For the text-containing cell, return its midpoint in [X, Y] coordinate format. 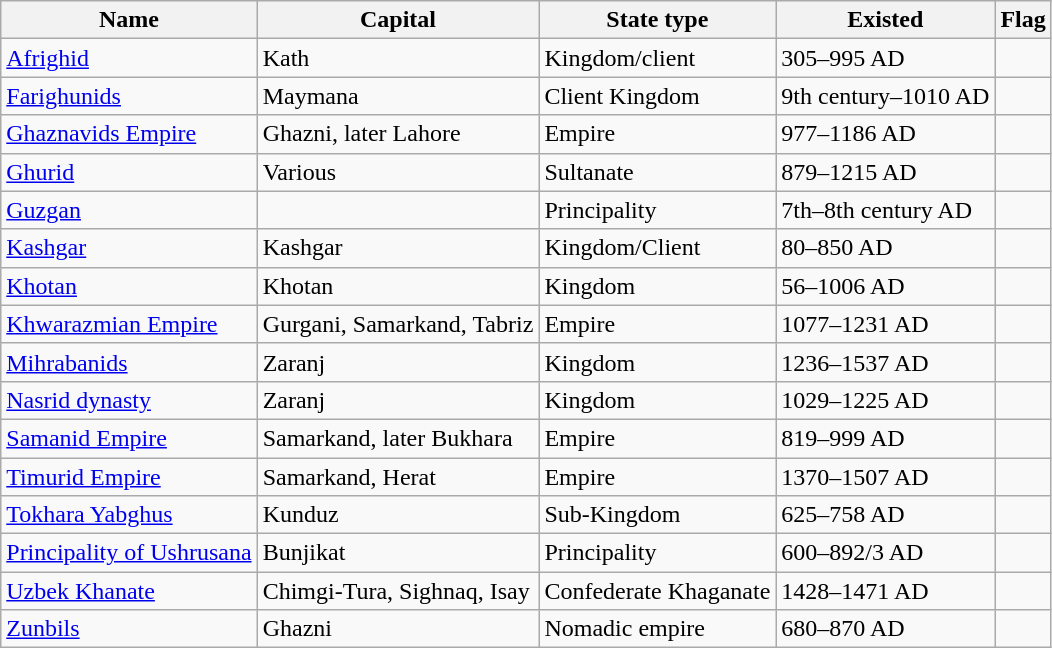
977–1186 AD [886, 134]
Ghaznavids Empire [129, 134]
Flag [1023, 20]
80–850 AD [886, 248]
Client Kingdom [658, 96]
Various [398, 172]
56–1006 AD [886, 286]
879–1215 AD [886, 172]
1236–1537 AD [886, 362]
1428–1471 AD [886, 591]
Farighunids [129, 96]
Sultanate [658, 172]
Kingdom/Client [658, 248]
Ghurid [129, 172]
Nasrid dynasty [129, 400]
Mihrabanids [129, 362]
Afrighid [129, 58]
819–999 AD [886, 438]
Bunjikat [398, 553]
Capital [398, 20]
Samarkand, Herat [398, 477]
7th–8th century AD [886, 210]
Principality of Ushrusana [129, 553]
Tokhara Yabghus [129, 515]
Samanid Empire [129, 438]
Kunduz [398, 515]
Ghazni, later Lahore [398, 134]
600–892/3 AD [886, 553]
Maymana [398, 96]
Sub-Kingdom [658, 515]
Samarkand, later Bukhara [398, 438]
Kath [398, 58]
Guzgan [129, 210]
1029–1225 AD [886, 400]
Timurid Empire [129, 477]
Name [129, 20]
Uzbek Khanate [129, 591]
Kingdom/client [658, 58]
625–758 AD [886, 515]
Chimgi-Tura, Sighnaq, Isay [398, 591]
1077–1231 AD [886, 324]
680–870 AD [886, 629]
305–995 AD [886, 58]
Confederate Khaganate [658, 591]
State type [658, 20]
Nomadic empire [658, 629]
Khwarazmian Empire [129, 324]
Gurgani, Samarkand, Tabriz [398, 324]
9th century–1010 AD [886, 96]
1370–1507 AD [886, 477]
Ghazni [398, 629]
Zunbils [129, 629]
Existed [886, 20]
